Capture the cell that displays the provided text and extract its [x, y] central coordinate. 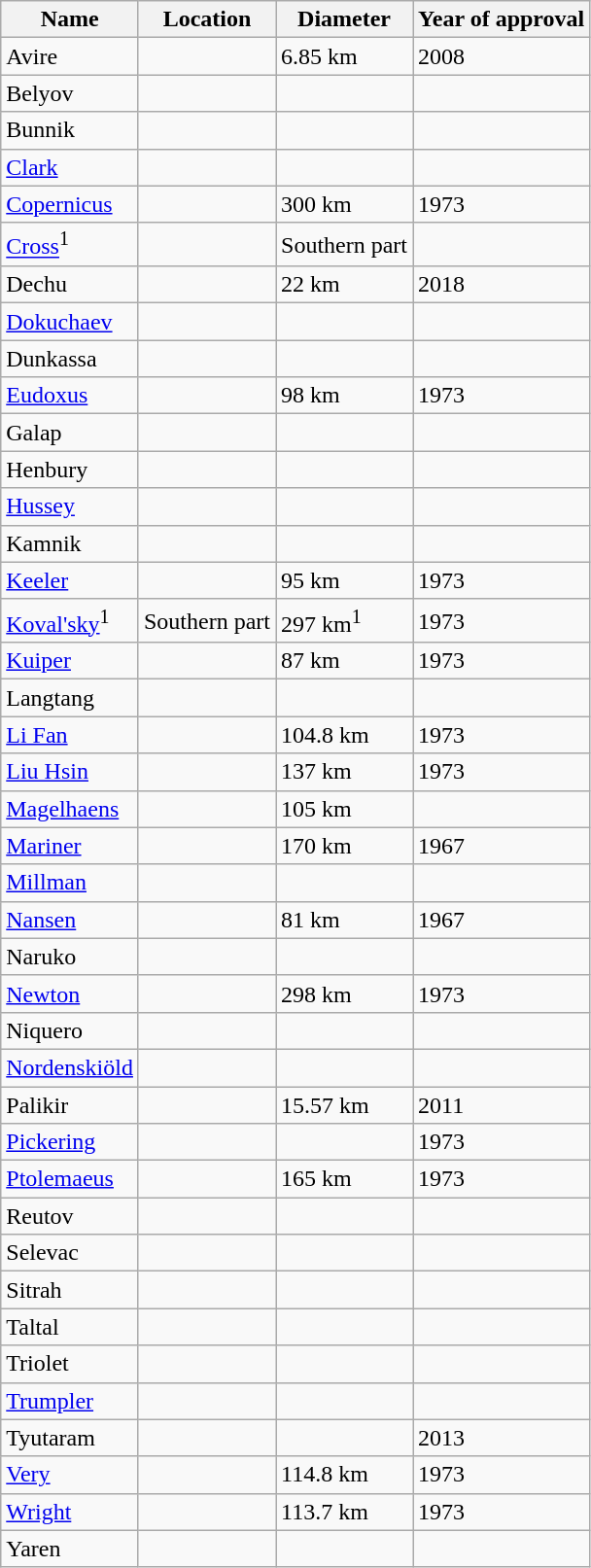
Kuiper [70, 661]
Liu Hsin [70, 772]
Tyutaram [70, 1438]
Reutov [70, 1216]
87 km [344, 661]
Henbury [70, 470]
Taltal [70, 1327]
Pickering [70, 1142]
Name [70, 19]
Diameter [344, 19]
95 km [344, 580]
Mariner [70, 846]
300 km [344, 204]
Nordenskiöld [70, 1067]
Belyov [70, 93]
Millman [70, 883]
Nansen [70, 920]
114.8 km [344, 1475]
81 km [344, 920]
2011 [502, 1105]
137 km [344, 772]
Dechu [70, 285]
Niquero [70, 1030]
Clark [70, 167]
2008 [502, 56]
104.8 km [344, 735]
Ptolemaeus [70, 1179]
Hussey [70, 506]
Dokuchaev [70, 322]
98 km [344, 396]
Dunkassa [70, 359]
Wright [70, 1512]
22 km [344, 285]
Sitrah [70, 1290]
Koval'sky1 [70, 620]
Trumpler [70, 1401]
Galap [70, 433]
6.85 km [344, 56]
Triolet [70, 1364]
Year of approval [502, 19]
165 km [344, 1179]
Location [206, 19]
2013 [502, 1438]
Keeler [70, 580]
170 km [344, 846]
Langtang [70, 698]
Yaren [70, 1549]
Copernicus [70, 204]
Very [70, 1475]
Cross1 [70, 245]
Bunnik [70, 130]
Newton [70, 993]
105 km [344, 809]
Naruko [70, 957]
Magelhaens [70, 809]
297 km1 [344, 620]
Avire [70, 56]
Selevac [70, 1253]
113.7 km [344, 1512]
Eudoxus [70, 396]
Kamnik [70, 543]
15.57 km [344, 1105]
298 km [344, 993]
Li Fan [70, 735]
Palikir [70, 1105]
2018 [502, 285]
